Detect which cell encompasses the target text, then output its [x, y] center coordinate. 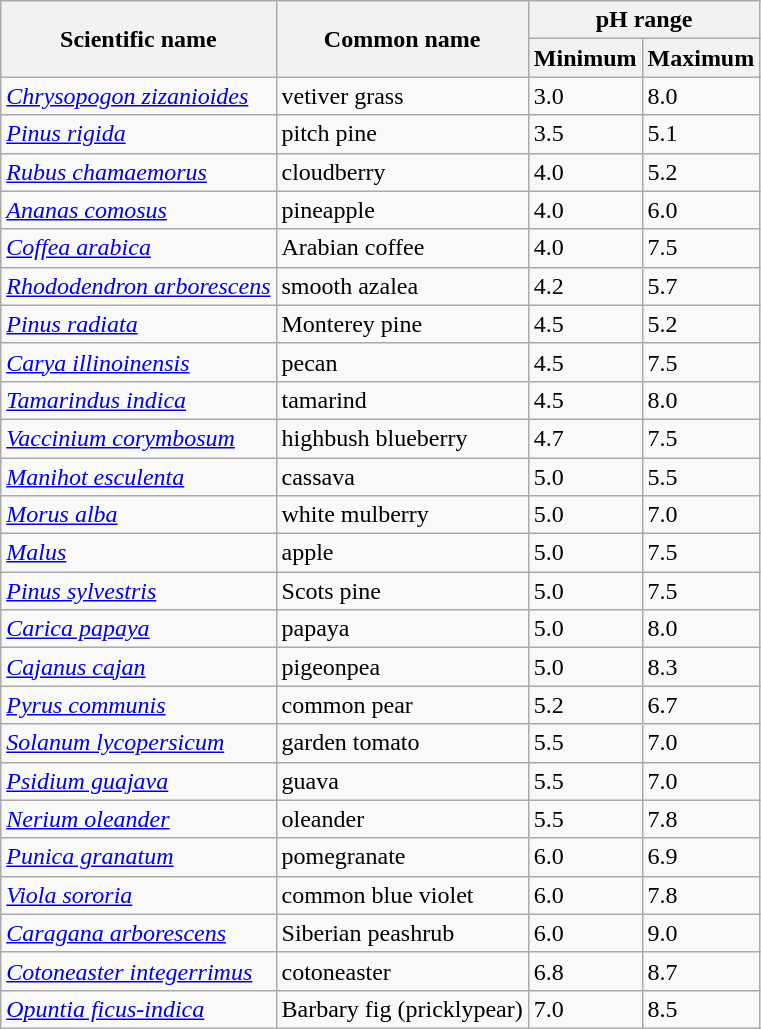
Malus [138, 553]
white mulberry [402, 515]
Vaccinium corymbosum [138, 438]
Scientific name [138, 39]
Pyrus communis [138, 705]
8.7 [701, 971]
tamarind [402, 400]
papaya [402, 629]
Scots pine [402, 591]
Coffea arabica [138, 248]
pH range [644, 20]
cloudberry [402, 172]
5.7 [701, 286]
cassava [402, 477]
pitch pine [402, 134]
Viola sororia [138, 895]
Manihot esculenta [138, 477]
garden tomato [402, 743]
Carica papaya [138, 629]
Minimum [585, 58]
8.5 [701, 1009]
Cajanus cajan [138, 667]
pomegranate [402, 857]
smooth azalea [402, 286]
cotoneaster [402, 971]
Morus alba [138, 515]
Chrysopogon zizanioides [138, 96]
Caragana arborescens [138, 933]
vetiver grass [402, 96]
Solanum lycopersicum [138, 743]
Ananas comosus [138, 210]
Cotoneaster integerrimus [138, 971]
Maximum [701, 58]
Arabian coffee [402, 248]
Nerium oleander [138, 819]
pecan [402, 362]
Siberian peashrub [402, 933]
Pinus radiata [138, 324]
6.9 [701, 857]
Psidium guajava [138, 781]
Barbary fig (pricklypear) [402, 1009]
pigeonpea [402, 667]
Common name [402, 39]
Opuntia ficus-indica [138, 1009]
5.1 [701, 134]
9.0 [701, 933]
Rhododendron arborescens [138, 286]
8.3 [701, 667]
Punica granatum [138, 857]
apple [402, 553]
3.5 [585, 134]
guava [402, 781]
3.0 [585, 96]
Tamarindus indica [138, 400]
6.8 [585, 971]
Pinus sylvestris [138, 591]
highbush blueberry [402, 438]
6.7 [701, 705]
common pear [402, 705]
pineapple [402, 210]
oleander [402, 819]
common blue violet [402, 895]
Carya illinoinensis [138, 362]
Monterey pine [402, 324]
Rubus chamaemorus [138, 172]
4.2 [585, 286]
4.7 [585, 438]
Pinus rigida [138, 134]
